Search for the cell housing the specified text and yield its [X, Y] center coordinate. 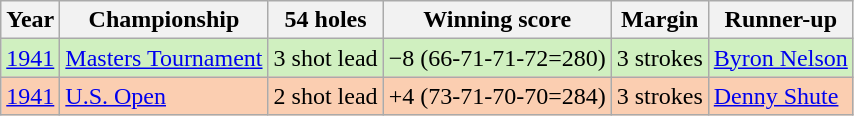
Masters Tournament [164, 58]
54 holes [326, 20]
Championship [164, 20]
Margin [660, 20]
Winning score [497, 20]
U.S. Open [164, 96]
Year [30, 20]
Denny Shute [780, 96]
2 shot lead [326, 96]
+4 (73-71-70-70=284) [497, 96]
3 shot lead [326, 58]
Runner-up [780, 20]
−8 (66-71-71-72=280) [497, 58]
Byron Nelson [780, 58]
